Search for the cell housing the specified text and yield its (x, y) center coordinate. 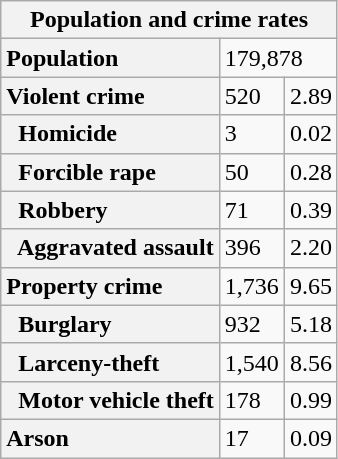
9.65 (310, 286)
Larceny-theft (110, 362)
Population (110, 58)
Population and crime rates (170, 20)
Aggravated assault (110, 248)
1,540 (252, 362)
8.56 (310, 362)
17 (252, 438)
932 (252, 324)
50 (252, 172)
Burglary (110, 324)
5.18 (310, 324)
0.99 (310, 400)
Forcible rape (110, 172)
178 (252, 400)
Homicide (110, 134)
2.89 (310, 96)
0.39 (310, 210)
520 (252, 96)
3 (252, 134)
0.28 (310, 172)
71 (252, 210)
Robbery (110, 210)
1,736 (252, 286)
Violent crime (110, 96)
396 (252, 248)
Motor vehicle theft (110, 400)
0.09 (310, 438)
0.02 (310, 134)
Property crime (110, 286)
Arson (110, 438)
2.20 (310, 248)
179,878 (278, 58)
